Detect which cell encompasses the target text, then output its [X, Y] center coordinate. 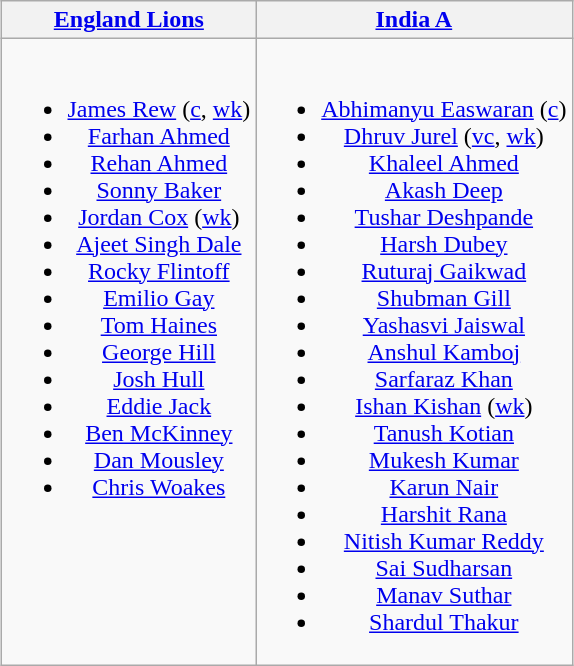
England Lions [129, 20]
India A [414, 20]
